Provide the (x, y) coordinate of the cell's center where the given text is located.  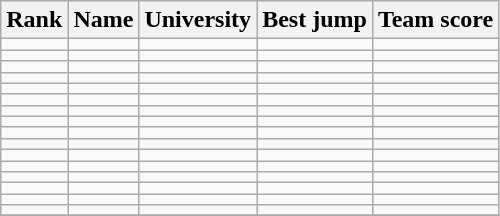
Name (104, 20)
Best jump (315, 20)
Team score (435, 20)
Rank (34, 20)
University (198, 20)
